Find where the given text appears and provide that cell's center as [X, Y] coordinate. 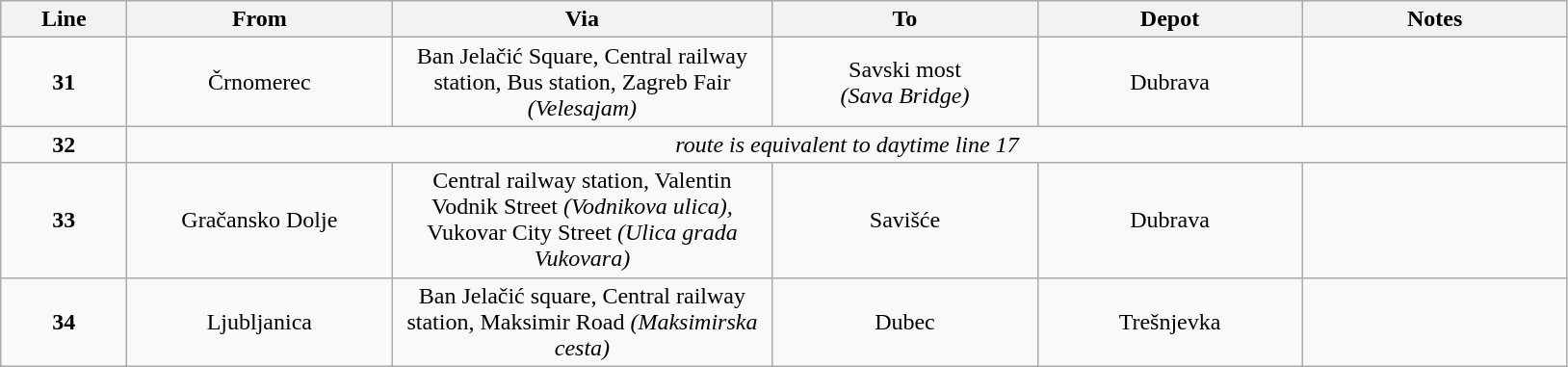
32 [64, 144]
33 [64, 220]
Dubec [905, 322]
route is equivalent to daytime line 17 [848, 144]
Notes [1435, 19]
Savski most(Sava Bridge) [905, 82]
Depot [1169, 19]
Central railway station, Valentin Vodnik Street (Vodnikova ulica), Vukovar City Street (Ulica grada Vukovara) [582, 220]
Ban Jelačić square, Central railway station, Maksimir Road (Maksimirska cesta) [582, 322]
Via [582, 19]
Črnomerec [260, 82]
From [260, 19]
31 [64, 82]
Line [64, 19]
Savišće [905, 220]
To [905, 19]
34 [64, 322]
Ban Jelačić Square, Central railway station, Bus station, Zagreb Fair (Velesajam) [582, 82]
Gračansko Dolje [260, 220]
Ljubljanica [260, 322]
Trešnjevka [1169, 322]
